Search for the cell housing the specified text and yield its (x, y) center coordinate. 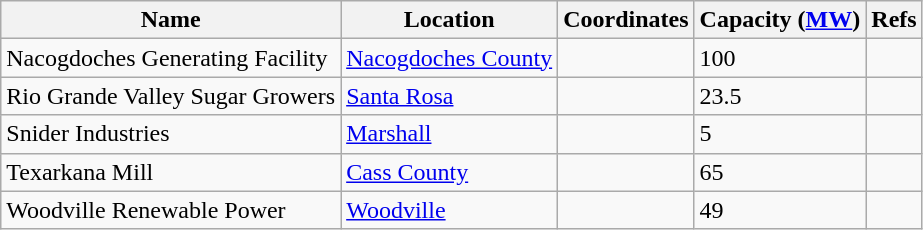
Name (171, 20)
Cass County (450, 172)
Santa Rosa (450, 96)
65 (780, 172)
Capacity (MW) (780, 20)
100 (780, 58)
5 (780, 134)
Rio Grande Valley Sugar Growers (171, 96)
23.5 (780, 96)
Woodville Renewable Power (171, 210)
Nacogdoches Generating Facility (171, 58)
Nacogdoches County (450, 58)
Snider Industries (171, 134)
Coordinates (626, 20)
Refs (894, 20)
Texarkana Mill (171, 172)
Woodville (450, 210)
49 (780, 210)
Location (450, 20)
Marshall (450, 134)
